Capture the cell that displays the provided text and extract its [x, y] central coordinate. 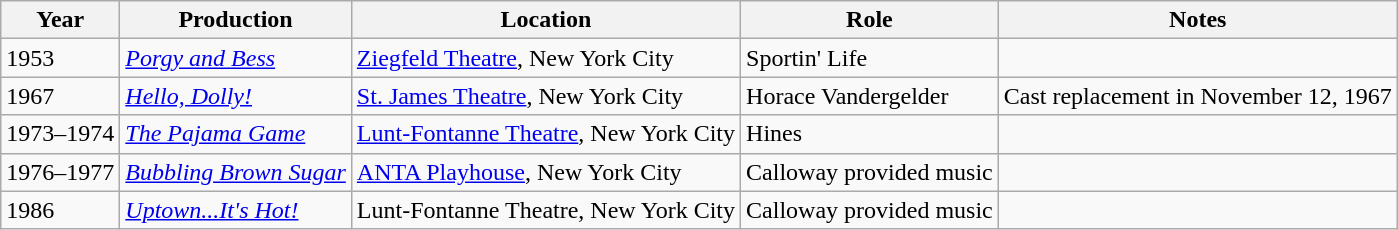
Uptown...It's Hot! [236, 210]
Role [870, 20]
Ziegfeld Theatre, New York City [546, 58]
Cast replacement in November 12, 1967 [1198, 96]
St. James Theatre, New York City [546, 96]
Production [236, 20]
ANTA Playhouse, New York City [546, 172]
Location [546, 20]
Hines [870, 134]
Porgy and Bess [236, 58]
Hello, Dolly! [236, 96]
The Pajama Game [236, 134]
Notes [1198, 20]
Sportin' Life [870, 58]
1986 [60, 210]
Bubbling Brown Sugar [236, 172]
Horace Vandergelder [870, 96]
1953 [60, 58]
1976–1977 [60, 172]
Year [60, 20]
1967 [60, 96]
1973–1974 [60, 134]
